Search for the cell housing the specified text and yield its [X, Y] center coordinate. 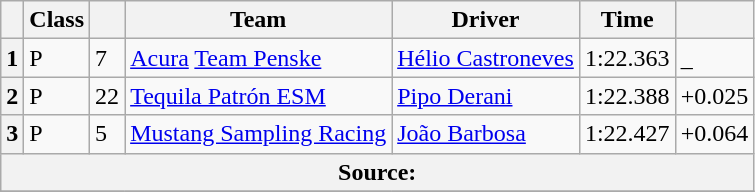
2 [12, 96]
1 [12, 58]
Source: [378, 172]
22 [108, 96]
Tequila Patrón ESM [258, 96]
Driver [486, 20]
1:22.363 [627, 58]
1:22.388 [627, 96]
Pipo Derani [486, 96]
Team [258, 20]
Time [627, 20]
Acura Team Penske [258, 58]
_ [714, 58]
Class [57, 20]
+0.025 [714, 96]
1:22.427 [627, 134]
5 [108, 134]
+0.064 [714, 134]
3 [12, 134]
Hélio Castroneves [486, 58]
João Barbosa [486, 134]
Mustang Sampling Racing [258, 134]
7 [108, 58]
